For the text-containing cell, return its midpoint in (X, Y) coordinate format. 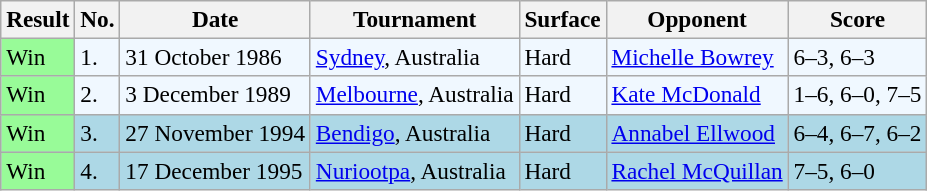
3. (98, 133)
Result (38, 19)
Date (215, 19)
27 November 1994 (215, 133)
Rachel McQuillan (697, 170)
3 December 1989 (215, 95)
Kate McDonald (697, 95)
Michelle Bowrey (697, 57)
Bendigo, Australia (414, 133)
Score (858, 19)
Surface (562, 19)
6–3, 6–3 (858, 57)
17 December 1995 (215, 170)
2. (98, 95)
Sydney, Australia (414, 57)
1–6, 6–0, 7–5 (858, 95)
Annabel Ellwood (697, 133)
Melbourne, Australia (414, 95)
1. (98, 57)
Opponent (697, 19)
6–4, 6–7, 6–2 (858, 133)
4. (98, 170)
Nuriootpa, Australia (414, 170)
7–5, 6–0 (858, 170)
Tournament (414, 19)
31 October 1986 (215, 57)
No. (98, 19)
